Determine the [x, y] coordinate at the center of the cell enclosing the given text.  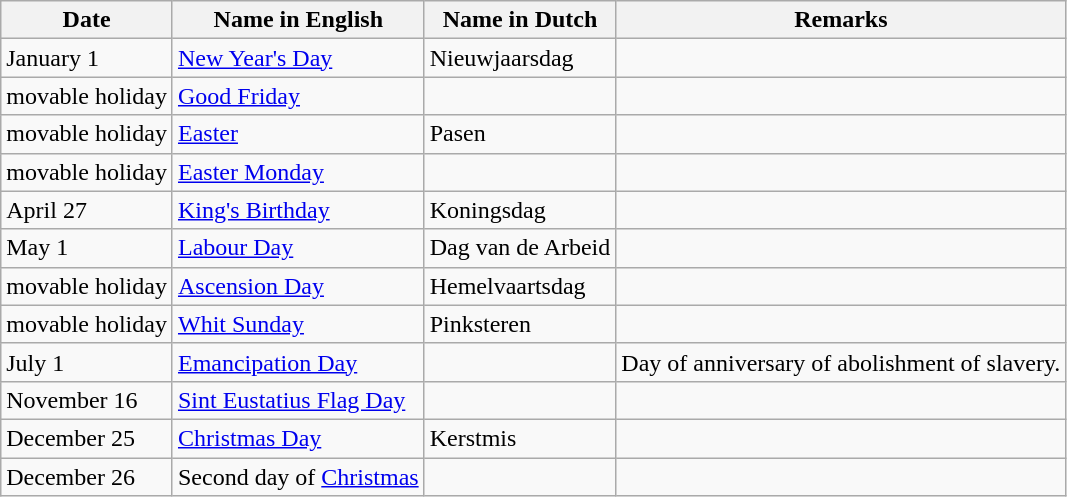
Koningsdag [520, 210]
July 1 [87, 362]
Good Friday [298, 96]
New Year's Day [298, 58]
Second day of Christmas [298, 477]
Day of anniversary of abolishment of slavery. [841, 362]
Sint Eustatius Flag Day [298, 400]
Easter [298, 134]
Christmas Day [298, 438]
Name in English [298, 20]
Kerstmis [520, 438]
Name in Dutch [520, 20]
November 16 [87, 400]
King's Birthday [298, 210]
Ascension Day [298, 286]
Hemelvaartsdag [520, 286]
Emancipation Day [298, 362]
April 27 [87, 210]
May 1 [87, 248]
December 26 [87, 477]
December 25 [87, 438]
January 1 [87, 58]
Whit Sunday [298, 324]
Pasen [520, 134]
Pinksteren [520, 324]
Dag van de Arbeid [520, 248]
Remarks [841, 20]
Labour Day [298, 248]
Easter Monday [298, 172]
Date [87, 20]
Nieuwjaarsdag [520, 58]
